Locate the cell with the specified text and output its (x, y) center coordinate. 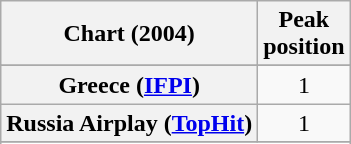
Greece (IFPI) (130, 85)
Russia Airplay (TopHit) (130, 123)
Chart (2004) (130, 34)
Peakposition (304, 34)
